Output the (X, Y) coordinate of the center of the cell containing the given text.  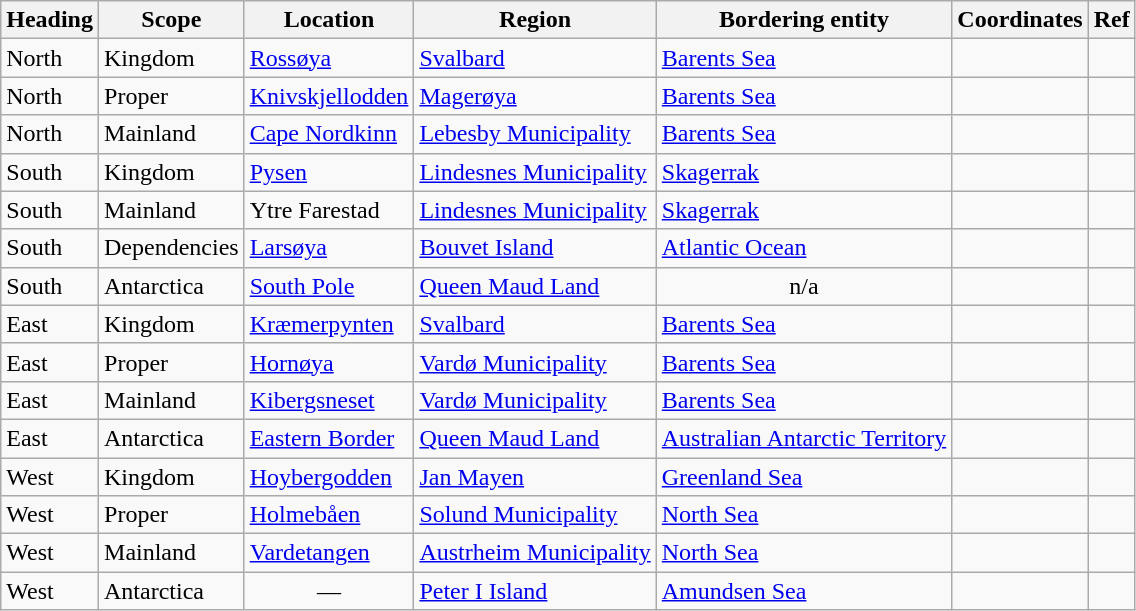
Scope (172, 20)
Kibergsneset (329, 400)
Larsøya (329, 248)
Amundsen Sea (804, 591)
Solund Municipality (535, 515)
Rossøya (329, 58)
Bouvet Island (535, 248)
Kræmerpynten (329, 324)
Cape Nordkinn (329, 134)
Hoybergodden (329, 477)
Vardetangen (329, 553)
Australian Antarctic Territory (804, 438)
Pysen (329, 172)
Hornøya (329, 362)
Magerøya (535, 96)
Lebesby Municipality (535, 134)
n/a (804, 286)
— (329, 591)
Peter I Island (535, 591)
Knivskjellodden (329, 96)
South Pole (329, 286)
Region (535, 20)
Greenland Sea (804, 477)
Ref (1112, 20)
Ytre Farestad (329, 210)
Dependencies (172, 248)
Location (329, 20)
Coordinates (1020, 20)
Holmebåen (329, 515)
Austrheim Municipality (535, 553)
Eastern Border (329, 438)
Bordering entity (804, 20)
Atlantic Ocean (804, 248)
Jan Mayen (535, 477)
Heading (50, 20)
